Return [X, Y] of the center of cell containing provided text 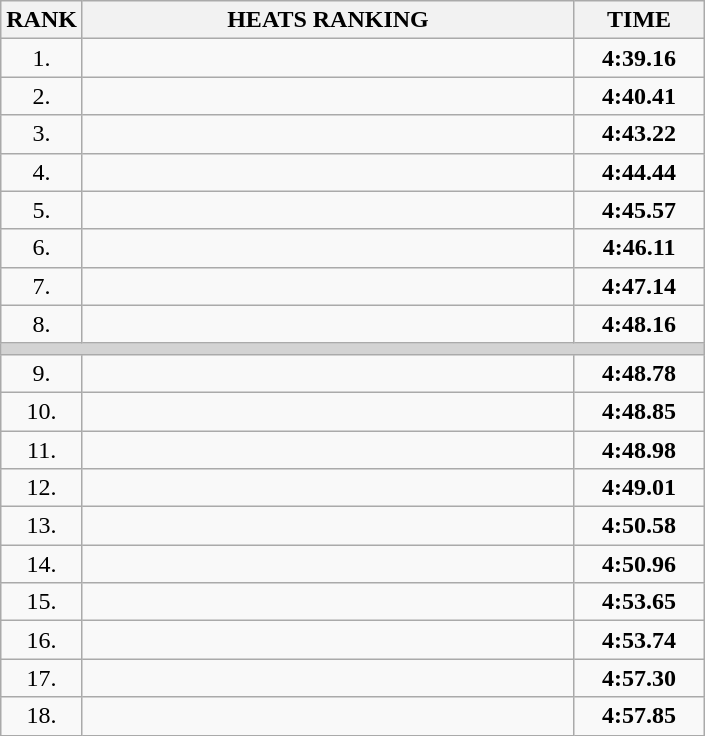
4:43.22 [640, 134]
15. [42, 602]
4:48.78 [640, 373]
10. [42, 411]
4:48.85 [640, 411]
18. [42, 716]
4:44.44 [640, 172]
7. [42, 286]
4:45.57 [640, 210]
4:53.65 [640, 602]
4:47.14 [640, 286]
4:57.30 [640, 678]
2. [42, 96]
4:39.16 [640, 58]
4:48.16 [640, 324]
1. [42, 58]
RANK [42, 20]
8. [42, 324]
4:49.01 [640, 488]
9. [42, 373]
4:50.96 [640, 564]
17. [42, 678]
13. [42, 526]
11. [42, 449]
4:48.98 [640, 449]
4:50.58 [640, 526]
3. [42, 134]
5. [42, 210]
HEATS RANKING [328, 20]
4:57.85 [640, 716]
4:40.41 [640, 96]
6. [42, 248]
16. [42, 640]
4:46.11 [640, 248]
12. [42, 488]
TIME [640, 20]
14. [42, 564]
4. [42, 172]
4:53.74 [640, 640]
